Find where the given text appears and provide that cell's center as (X, Y) coordinate. 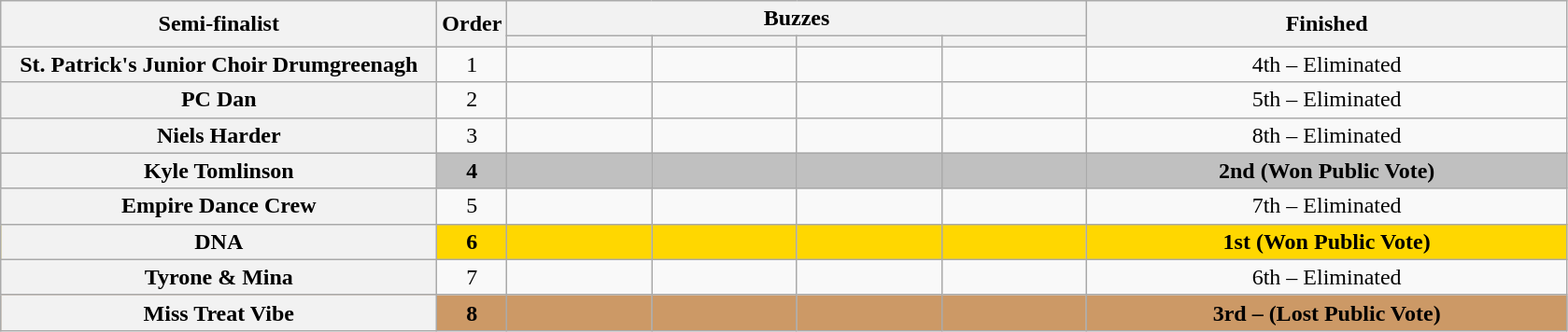
Order (473, 24)
Kyle Tomlinson (219, 171)
2nd (Won Public Vote) (1326, 171)
Buzzes (797, 19)
4 (473, 171)
2 (473, 100)
4th – Eliminated (1326, 64)
1st (Won Public Vote) (1326, 242)
8 (473, 312)
7th – Eliminated (1326, 206)
Finished (1326, 24)
PC Dan (219, 100)
6 (473, 242)
1 (473, 64)
3 (473, 135)
Niels Harder (219, 135)
6th – Eliminated (1326, 277)
3rd – (Lost Public Vote) (1326, 312)
DNA (219, 242)
7 (473, 277)
5 (473, 206)
Tyrone & Mina (219, 277)
St. Patrick's Junior Choir Drumgreenagh (219, 64)
Empire Dance Crew (219, 206)
5th – Eliminated (1326, 100)
8th – Eliminated (1326, 135)
Miss Treat Vibe (219, 312)
Semi-finalist (219, 24)
